Provide the (X, Y) coordinate of the cell's center where the given text is located.  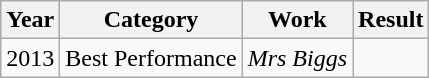
Category (151, 20)
Result (391, 20)
2013 (30, 58)
Best Performance (151, 58)
Year (30, 20)
Work (297, 20)
Mrs Biggs (297, 58)
